Extract the [x, y] coordinate from the center of the cell holding the provided text.  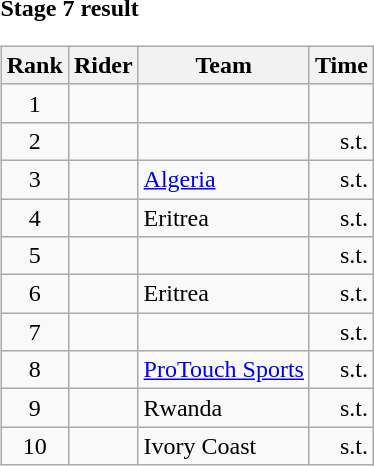
1 [34, 103]
Algeria [224, 179]
2 [34, 141]
9 [34, 408]
8 [34, 370]
5 [34, 256]
7 [34, 332]
Rank [34, 65]
3 [34, 179]
Rwanda [224, 408]
10 [34, 446]
6 [34, 294]
4 [34, 217]
Rider [103, 65]
Time [341, 65]
Ivory Coast [224, 446]
Team [224, 65]
ProTouch Sports [224, 370]
